Return the [X, Y] coordinate for the center point of the cell that contains the specified text.  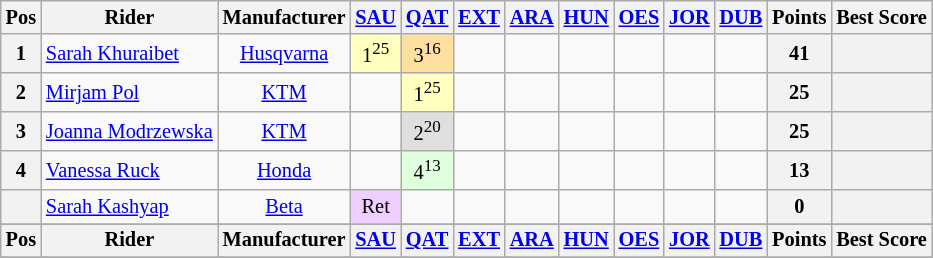
413 [427, 170]
Vanessa Ruck [130, 170]
13 [799, 170]
Sarah Khuraibet [130, 54]
Joanna Modrzewska [130, 132]
2 [21, 92]
Ret [375, 207]
1 [21, 54]
Sarah Kashyap [130, 207]
4 [21, 170]
3 [21, 132]
41 [799, 54]
220 [427, 132]
Beta [284, 207]
Honda [284, 170]
Mirjam Pol [130, 92]
Husqvarna [284, 54]
316 [427, 54]
0 [799, 207]
